For the text-containing cell, return its midpoint in (x, y) coordinate format. 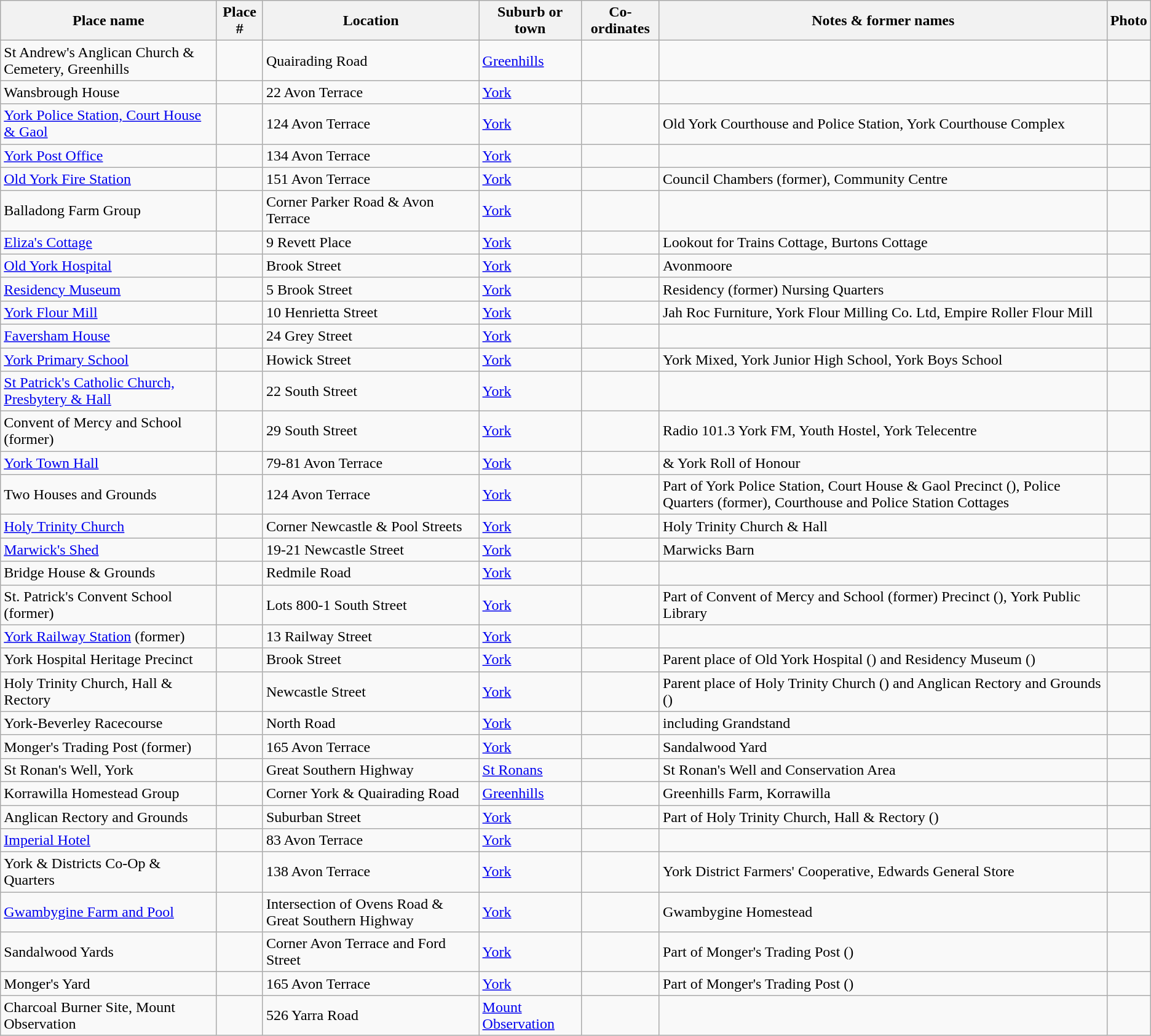
Newcastle Street (371, 691)
York Mixed, York Junior High School, York Boys School (883, 360)
York Railway Station (former) (108, 636)
Part of York Police Station, Court House & Gaol Precinct (), Police Quarters (former), Courthouse and Police Station Cottages (883, 494)
Imperial Hotel (108, 840)
York Flour Mill (108, 312)
St Andrew's Anglican Church & Cemetery, Greenhills (108, 60)
St Ronan's Well, York (108, 770)
29 South Street (371, 432)
Corner Parker Road & Avon Terrace (371, 210)
10 Henrietta Street (371, 312)
Holy Trinity Church & Hall (883, 526)
Balladong Farm Group (108, 210)
Old York Fire Station (108, 179)
Parent place of Holy Trinity Church () and Anglican Rectory and Grounds () (883, 691)
19-21 Newcastle Street (371, 550)
Marwick's Shed (108, 550)
Gwambygine Farm and Pool (108, 912)
Corner York & Quairading Road (371, 793)
Lookout for Trains Cottage, Burtons Cottage (883, 242)
York Town Hall (108, 463)
Great Southern Highway (371, 770)
Parent place of Old York Hospital () and Residency Museum () (883, 660)
North Road (371, 723)
Place # (240, 21)
138 Avon Terrace (371, 872)
5 Brook Street (371, 289)
83 Avon Terrace (371, 840)
Co-ordinates (620, 21)
Korrawilla Homestead Group (108, 793)
Residency (former) Nursing Quarters (883, 289)
Redmile Road (371, 573)
Gwambygine Homestead (883, 912)
Greenhills Farm, Korrawilla (883, 793)
Council Chambers (former), Community Centre (883, 179)
York & Districts Co-Op & Quarters (108, 872)
Notes & former names (883, 21)
Monger's Yard (108, 984)
Quairading Road (371, 60)
Wansbrough House (108, 92)
134 Avon Terrace (371, 156)
Location (371, 21)
Monger's Trading Post (former) (108, 746)
St Patrick's Catholic Church, Presbytery & Hall (108, 391)
Holy Trinity Church, Hall & Rectory (108, 691)
York Hospital Heritage Precinct (108, 660)
22 South Street (371, 391)
Charcoal Burner Site, Mount Observation (108, 1016)
Sandalwood Yards (108, 952)
526 Yarra Road (371, 1016)
24 Grey Street (371, 336)
Sandalwood Yard (883, 746)
York Police Station, Court House & Gaol (108, 124)
Marwicks Barn (883, 550)
Lots 800-1 South Street (371, 605)
Residency Museum (108, 289)
79-81 Avon Terrace (371, 463)
Mount Observation (530, 1016)
Jah Roc Furniture, York Flour Milling Co. Ltd, Empire Roller Flour Mill (883, 312)
York Post Office (108, 156)
York Primary School (108, 360)
Corner Avon Terrace and Ford Street (371, 952)
Suburb or town (530, 21)
22 Avon Terrace (371, 92)
Faversham House (108, 336)
Place name (108, 21)
Part of Holy Trinity Church, Hall & Rectory () (883, 817)
Old York Courthouse and Police Station, York Courthouse Complex (883, 124)
9 Revett Place (371, 242)
Suburban Street (371, 817)
& York Roll of Honour (883, 463)
Two Houses and Grounds (108, 494)
Radio 101.3 York FM, Youth Hostel, York Telecentre (883, 432)
Intersection of Ovens Road & Great Southern Highway (371, 912)
Anglican Rectory and Grounds (108, 817)
including Grandstand (883, 723)
Part of Convent of Mercy and School (former) Precinct (), York Public Library (883, 605)
St Ronans (530, 770)
151 Avon Terrace (371, 179)
Holy Trinity Church (108, 526)
13 Railway Street (371, 636)
Avonmoore (883, 266)
Corner Newcastle & Pool Streets (371, 526)
Howick Street (371, 360)
Bridge House & Grounds (108, 573)
St Ronan's Well and Conservation Area (883, 770)
York District Farmers' Cooperative, Edwards General Store (883, 872)
Old York Hospital (108, 266)
Photo (1129, 21)
St. Patrick's Convent School (former) (108, 605)
York-Beverley Racecourse (108, 723)
Convent of Mercy and School (former) (108, 432)
Eliza's Cottage (108, 242)
